Scan for the cell matching the given text and deliver its [X, Y] coordinate at center. 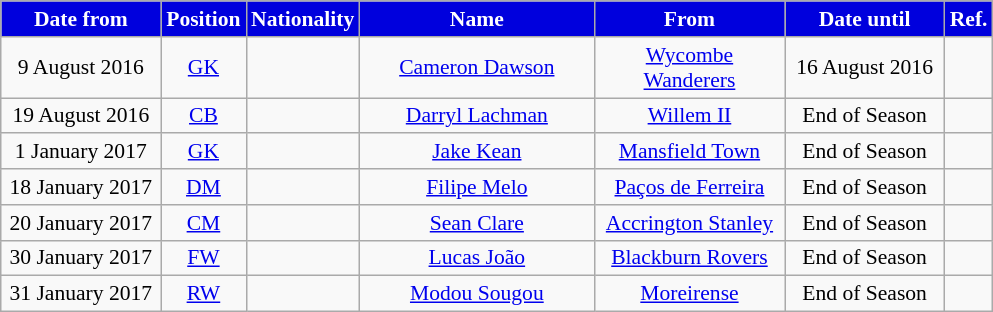
16 August 2016 [865, 68]
Name [476, 19]
Date until [865, 19]
Willem II [689, 116]
Darryl Lachman [476, 116]
RW [204, 294]
Cameron Dawson [476, 68]
Filipe Melo [476, 187]
19 August 2016 [81, 116]
Paços de Ferreira [689, 187]
DM [204, 187]
31 January 2017 [81, 294]
FW [204, 258]
Blackburn Rovers [689, 258]
Jake Kean [476, 152]
Ref. [969, 19]
20 January 2017 [81, 223]
Wycombe Wanderers [689, 68]
18 January 2017 [81, 187]
30 January 2017 [81, 258]
Position [204, 19]
Nationality [302, 19]
Mansfield Town [689, 152]
Accrington Stanley [689, 223]
9 August 2016 [81, 68]
Moreirense [689, 294]
1 January 2017 [81, 152]
Modou Sougou [476, 294]
Lucas João [476, 258]
CM [204, 223]
CB [204, 116]
Sean Clare [476, 223]
From [689, 19]
Date from [81, 19]
